From the cell containing the given text, extract its center point as [x, y] coordinate. 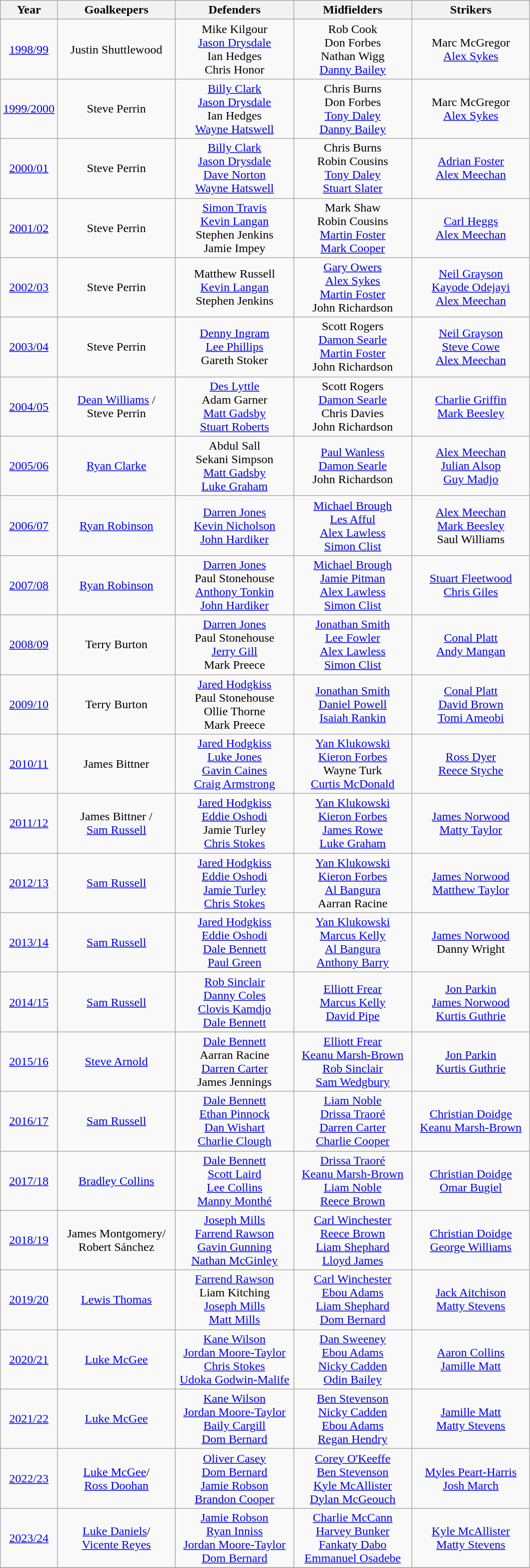
Steve Arnold [116, 1061]
Defenders [235, 10]
Darren JonesPaul StonehouseJerry GillMark Preece [235, 644]
2012/13 [29, 883]
1999/2000 [29, 109]
Yan KlukowskiKieron ForbesWayne TurkCurtis McDonald [353, 764]
2009/10 [29, 704]
James Bittner [116, 764]
Paul WanlessDamon SearleJohn Richardson [353, 466]
Kane WilsonJordan Moore-TaylorChris StokesUdoka Godwin-Malife [235, 1359]
Simon TravisKevin LanganStephen JenkinsJamie Impey [235, 228]
Gary OwersAlex SykesMartin FosterJohn Richardson [353, 287]
Carl WinchesterReece BrownLiam ShephardLloyd James [353, 1240]
Dale BennettAarran RacineDarren CarterJames Jennings [235, 1061]
2022/23 [29, 1478]
Conal PlattDavid BrownTomi Ameobi [471, 704]
2011/12 [29, 823]
2004/05 [29, 406]
Jared HodgkissLuke JonesGavin CainesCraig Armstrong [235, 764]
Des LyttleAdam GarnerMatt GadsbyStuart Roberts [235, 406]
Luke Daniels/Vicente Reyes [116, 1537]
Conal PlattAndy Mangan [471, 644]
James Montgomery/Robert Sánchez [116, 1240]
Carl WinchesterEbou AdamsLiam ShephardDom Bernard [353, 1299]
2018/19 [29, 1240]
Adrian FosterAlex Meechan [471, 168]
Charlie GriffinMark Beesley [471, 406]
James Bittner /Sam Russell [116, 823]
Matthew RussellKevin LanganStephen Jenkins [235, 287]
2000/01 [29, 168]
Christian DoidgeGeorge Williams [471, 1240]
James NorwoodMatty Taylor [471, 823]
2003/04 [29, 347]
Dale BennettScott LairdLee CollinsManny Monthé [235, 1180]
Jonathan SmithDaniel PowellIsaiah Rankin [353, 704]
Goalkeepers [116, 10]
2020/21 [29, 1359]
Year [29, 10]
2006/07 [29, 525]
2017/18 [29, 1180]
Jonathan SmithLee FowlerAlex LawlessSimon Clist [353, 644]
Stuart FleetwoodChris Giles [471, 585]
Kyle McAllisterMatty Stevens [471, 1537]
Joseph MillsFarrend RawsonGavin GunningNathan McGinley [235, 1240]
Yan KlukowskiMarcus KellyAl BanguraAnthony Barry [353, 942]
Alex MeechanMark BeesleySaul Williams [471, 525]
Kane WilsonJordan Moore-TaylorBaily CargillDom Bernard [235, 1418]
2008/09 [29, 644]
Myles Peart-HarrisJosh March [471, 1478]
Dan SweeneyEbou AdamsNicky CaddenOdin Bailey [353, 1359]
2016/17 [29, 1121]
Dean Williams /Steve Perrin [116, 406]
Farrend RawsonLiam KitchingJoseph MillsMatt Mills [235, 1299]
Strikers [471, 10]
Darren JonesKevin NicholsonJohn Hardiker [235, 525]
Bradley Collins [116, 1180]
1998/99 [29, 49]
Dale BennettEthan PinnockDan WishartCharlie Clough [235, 1121]
2015/16 [29, 1061]
2023/24 [29, 1537]
Billy ClarkJason DrysdaleDave NortonWayne Hatswell [235, 168]
Rob CookDon ForbesNathan WiggDanny Bailey [353, 49]
Luke McGee/Ross Doohan [116, 1478]
Mike KilgourJason DrysdaleIan HedgesChris Honor [235, 49]
Michael BroughLes AffulAlex LawlessSimon Clist [353, 525]
Christian DoidgeKeanu Marsh-Brown [471, 1121]
Yan KlukowskiKieron ForbesAl BanguraAarran Racine [353, 883]
Aaron CollinsJamille Matt [471, 1359]
2005/06 [29, 466]
2001/02 [29, 228]
Charlie McCannHarvey BunkerFankaty DaboEmmanuel Osadebe [353, 1537]
Elliott FrearMarcus KellyDavid Pipe [353, 1002]
Christian DoidgeOmar Bugiel [471, 1180]
2021/22 [29, 1418]
Justin Shuttlewood [116, 49]
Chris BurnsDon ForbesTony DaleyDanny Bailey [353, 109]
Mark ShawRobin CousinsMartin FosterMark Cooper [353, 228]
2010/11 [29, 764]
2007/08 [29, 585]
Scott RogersDamon SearleChris DaviesJohn Richardson [353, 406]
Chris BurnsRobin CousinsTony DaleyStuart Slater [353, 168]
Ben StevensonNicky CaddenEbou AdamsRegan Hendry [353, 1418]
Jared HodgkissEddie OshodiDale BennettPaul Green [235, 942]
Abdul SallSekani SimpsonMatt GadsbyLuke Graham [235, 466]
Scott RogersDamon SearleMartin FosterJohn Richardson [353, 347]
Corey O'KeeffeBen StevensonKyle McAllisterDylan McGeouch [353, 1478]
Neil GraysonSteve CoweAlex Meechan [471, 347]
James NorwoodDanny Wright [471, 942]
James NorwoodMatthew Taylor [471, 883]
Liam NobleDrissa TraoréDarren CarterCharlie Cooper [353, 1121]
2002/03 [29, 287]
Michael BroughJamie PitmanAlex LawlessSimon Clist [353, 585]
Jamie RobsonRyan InnissJordan Moore-TaylorDom Bernard [235, 1537]
Denny IngramLee PhillipsGareth Stoker [235, 347]
2013/14 [29, 942]
2019/20 [29, 1299]
Billy ClarkJason DrysdaleIan HedgesWayne Hatswell [235, 109]
Jon ParkinJames NorwoodKurtis Guthrie [471, 1002]
Ryan Clarke [116, 466]
Alex MeechanJulian AlsopGuy Madjo [471, 466]
Jon ParkinKurtis Guthrie [471, 1061]
Midfielders [353, 10]
Yan KlukowskiKieron ForbesJames RoweLuke Graham [353, 823]
Lewis Thomas [116, 1299]
Drissa TraoréKeanu Marsh-BrownLiam NobleReece Brown [353, 1180]
Neil GraysonKayode OdejayiAlex Meechan [471, 287]
Rob SinclairDanny ColesClovis KamdjoDale Bennett [235, 1002]
Jared HodgkissPaul StonehouseOllie ThorneMark Preece [235, 704]
Darren JonesPaul StonehouseAnthony TonkinJohn Hardiker [235, 585]
Carl HeggsAlex Meechan [471, 228]
Elliott FrearKeanu Marsh-BrownRob SinclairSam Wedgbury [353, 1061]
Jamille MattMatty Stevens [471, 1418]
2014/15 [29, 1002]
Jack AitchisonMatty Stevens [471, 1299]
Ross DyerReece Styche [471, 764]
Oliver CaseyDom BernardJamie RobsonBrandon Cooper [235, 1478]
